Provide the [X, Y] coordinate of the cell's center where the given text is located.  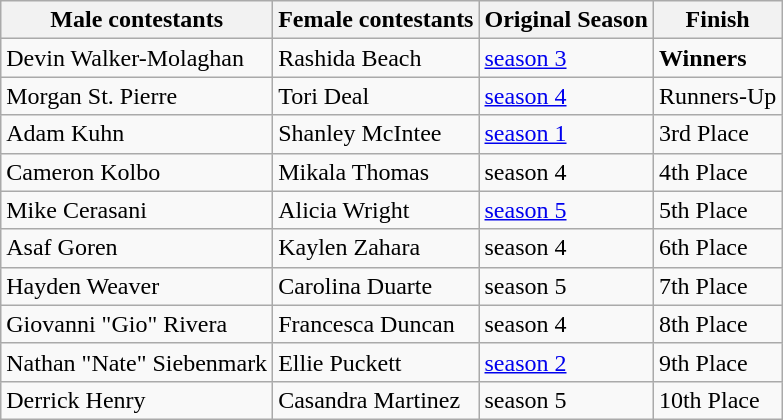
Original Season [566, 20]
Casandra Martinez [376, 400]
10th Place [717, 400]
Mike Cerasani [137, 210]
Runners-Up [717, 96]
Adam Kuhn [137, 134]
Hayden Weaver [137, 286]
Male contestants [137, 20]
7th Place [717, 286]
3rd Place [717, 134]
5th Place [717, 210]
Alicia Wright [376, 210]
4th Place [717, 172]
Carolina Duarte [376, 286]
Female contestants [376, 20]
Giovanni "Gio" Rivera [137, 324]
season 2 [566, 362]
Nathan "Nate" Siebenmark [137, 362]
Shanley McIntee [376, 134]
Derrick Henry [137, 400]
Rashida Beach [376, 58]
Tori Deal [376, 96]
Francesca Duncan [376, 324]
8th Place [717, 324]
Morgan St. Pierre [137, 96]
6th Place [717, 248]
Devin Walker-Molaghan [137, 58]
9th Place [717, 362]
Winners [717, 58]
Cameron Kolbo [137, 172]
Mikala Thomas [376, 172]
Kaylen Zahara [376, 248]
Ellie Puckett [376, 362]
Asaf Goren [137, 248]
season 1 [566, 134]
season 3 [566, 58]
Finish [717, 20]
